For the text-containing cell, return its midpoint in (X, Y) coordinate format. 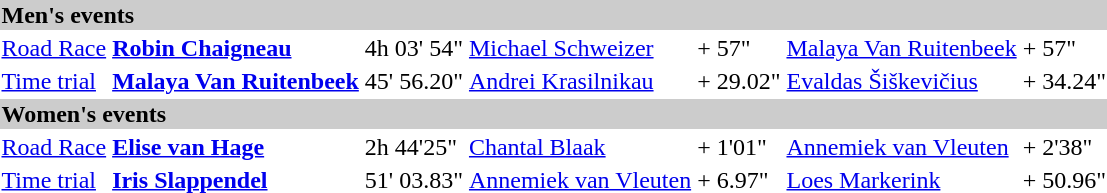
Elise van Hage (236, 147)
+ 29.02" (739, 81)
Annemiek van Vleuten (902, 147)
Michael Schweizer (580, 48)
Time trial (54, 81)
45' 56.20" (414, 81)
+ 34.24" (1064, 81)
Robin Chaigneau (236, 48)
Evaldas Šiškevičius (902, 81)
4h 03' 54" (414, 48)
+ 1'01" (739, 147)
Chantal Blaak (580, 147)
Men's events (554, 15)
2h 44'25" (414, 147)
Women's events (554, 114)
+ 2'38" (1064, 147)
Andrei Krasilnikau (580, 81)
